Provide the (X, Y) coordinate of the cell's center where the given text is located.  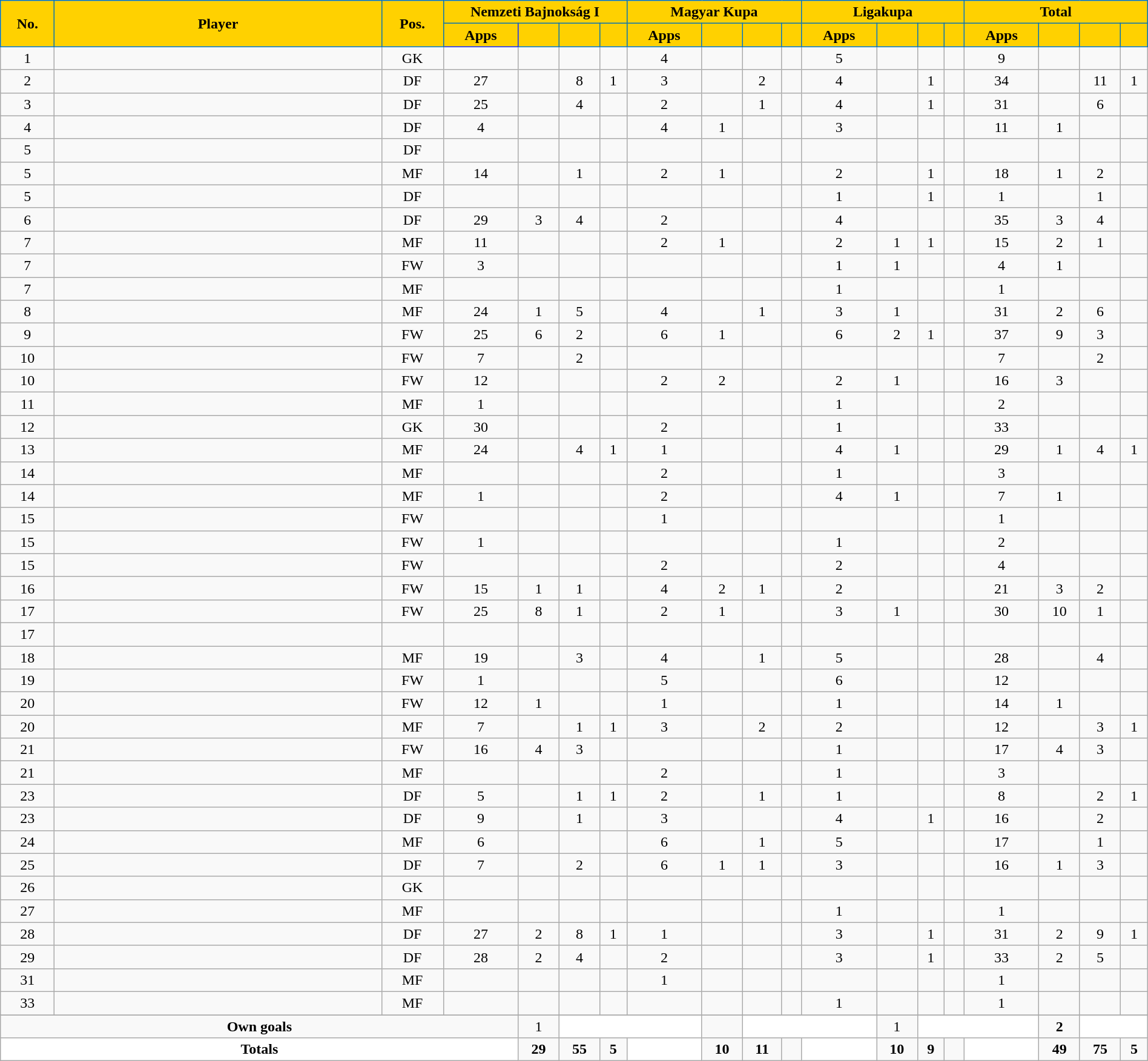
13 (28, 450)
Totals (259, 1049)
Magyar Kupa (714, 12)
49 (1060, 1049)
Ligakupa (883, 12)
26 (28, 888)
75 (1100, 1049)
Nemzeti Bajnokság I (535, 12)
34 (1001, 81)
No. (28, 24)
35 (1001, 219)
55 (579, 1049)
Own goals (259, 1026)
37 (1001, 335)
Total (1056, 12)
Pos. (412, 24)
Player (218, 24)
